Capture the cell that displays the provided text and extract its (x, y) central coordinate. 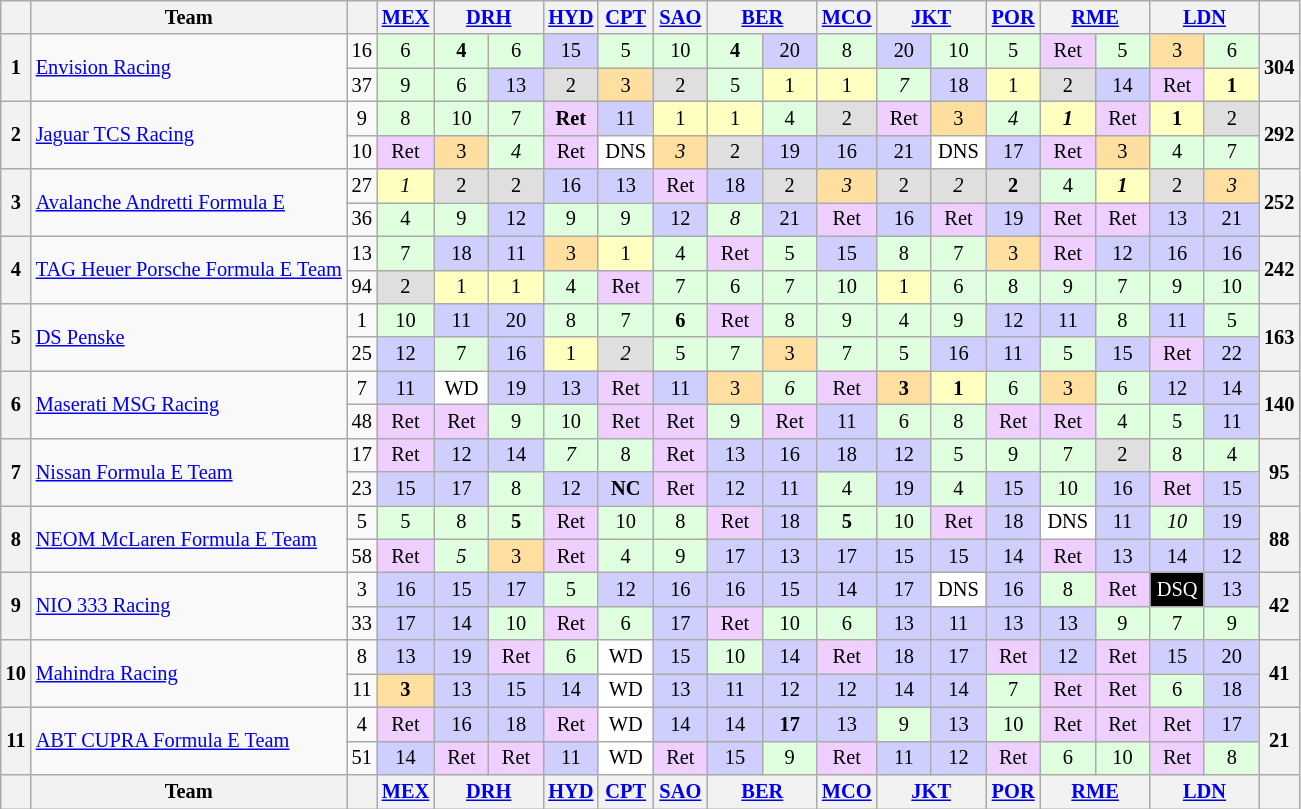
140 (1279, 404)
Nissan Formula E Team (189, 472)
42 (1279, 606)
292 (1279, 134)
163 (1279, 336)
NC (626, 489)
Envision Racing (189, 68)
33 (362, 623)
37 (362, 85)
27 (362, 186)
25 (362, 354)
DSQ (1178, 589)
DS Penske (189, 336)
95 (1279, 472)
NIO 333 Racing (189, 606)
22 (1232, 354)
23 (362, 489)
94 (362, 287)
252 (1279, 202)
TAG Heuer Porsche Formula E Team (189, 270)
41 (1279, 674)
NEOM McLaren Formula E Team (189, 538)
48 (362, 421)
51 (362, 758)
Avalanche Andretti Formula E (189, 202)
58 (362, 556)
36 (362, 219)
Maserati MSG Racing (189, 404)
242 (1279, 270)
304 (1279, 68)
ABT CUPRA Formula E Team (189, 740)
Jaguar TCS Racing (189, 134)
Mahindra Racing (189, 674)
88 (1279, 538)
